From the cell containing the given text, extract its center point as [X, Y] coordinate. 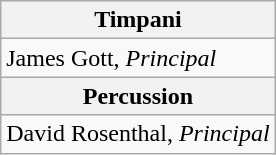
James Gott, Principal [138, 58]
Timpani [138, 20]
Percussion [138, 96]
David Rosenthal, Principal [138, 134]
